Output the (x, y) coordinate of the center of the cell containing the given text.  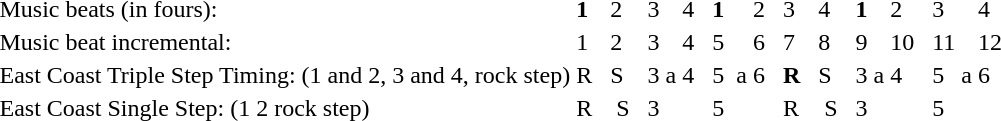
9 (862, 42)
8 (828, 42)
10 (902, 42)
2 (620, 42)
11 (944, 42)
1 (584, 42)
7 (791, 42)
